Find where the given text appears and provide that cell's center as [x, y] coordinate. 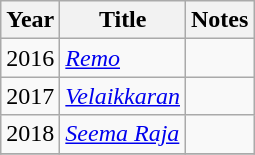
2017 [30, 96]
Seema Raja [123, 134]
Year [30, 20]
Remo [123, 58]
Notes [220, 20]
2018 [30, 134]
Title [123, 20]
Velaikkaran [123, 96]
2016 [30, 58]
